Determine the [X, Y] coordinate at the center of the cell enclosing the given text.  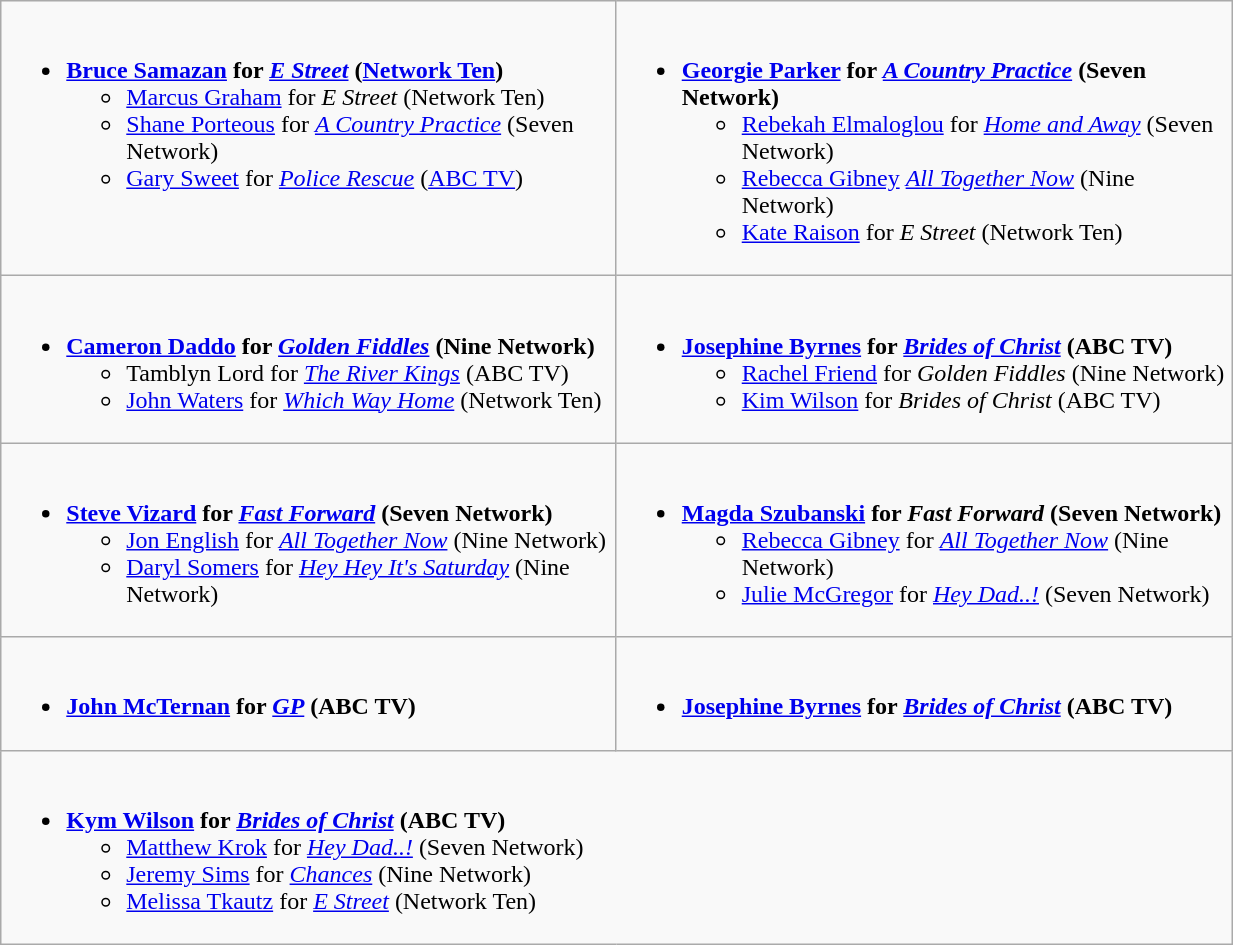
John McTernan for GP (ABC TV) [308, 694]
Steve Vizard for Fast Forward (Seven Network)Jon English for All Together Now (Nine Network)Daryl Somers for Hey Hey It's Saturday (Nine Network) [308, 540]
Josephine Byrnes for Brides of Christ (ABC TV)Rachel Friend for Golden Fiddles (Nine Network)Kim Wilson for Brides of Christ (ABC TV) [924, 360]
Magda Szubanski for Fast Forward (Seven Network)Rebecca Gibney for All Together Now (Nine Network)Julie McGregor for Hey Dad..! (Seven Network) [924, 540]
Cameron Daddo for Golden Fiddles (Nine Network)Tamblyn Lord for The River Kings (ABC TV)John Waters for Which Way Home (Network Ten) [308, 360]
Josephine Byrnes for Brides of Christ (ABC TV) [924, 694]
